Scan for the cell matching the given text and deliver its (X, Y) coordinate at center. 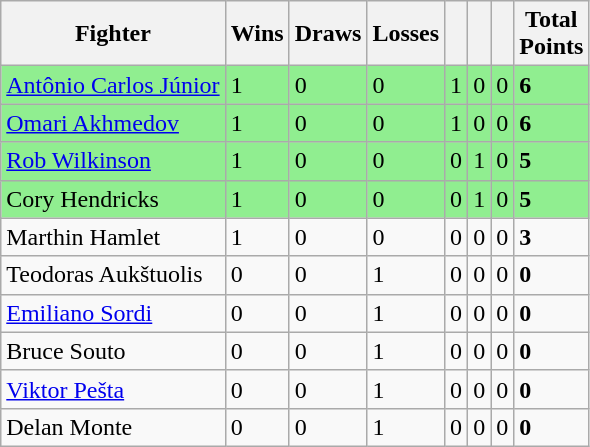
Wins (257, 34)
Delan Monte (113, 427)
Marthin Hamlet (113, 237)
Antônio Carlos Júnior (113, 85)
Omari Akhmedov (113, 123)
Cory Hendricks (113, 199)
Emiliano Sordi (113, 313)
Losses (406, 34)
Teodoras Aukštuolis (113, 275)
Fighter (113, 34)
3 (552, 237)
Rob Wilkinson (113, 161)
Draws (328, 34)
Viktor Pešta (113, 389)
Total Points (552, 34)
Bruce Souto (113, 351)
